Find where the given text appears and provide that cell's center as (x, y) coordinate. 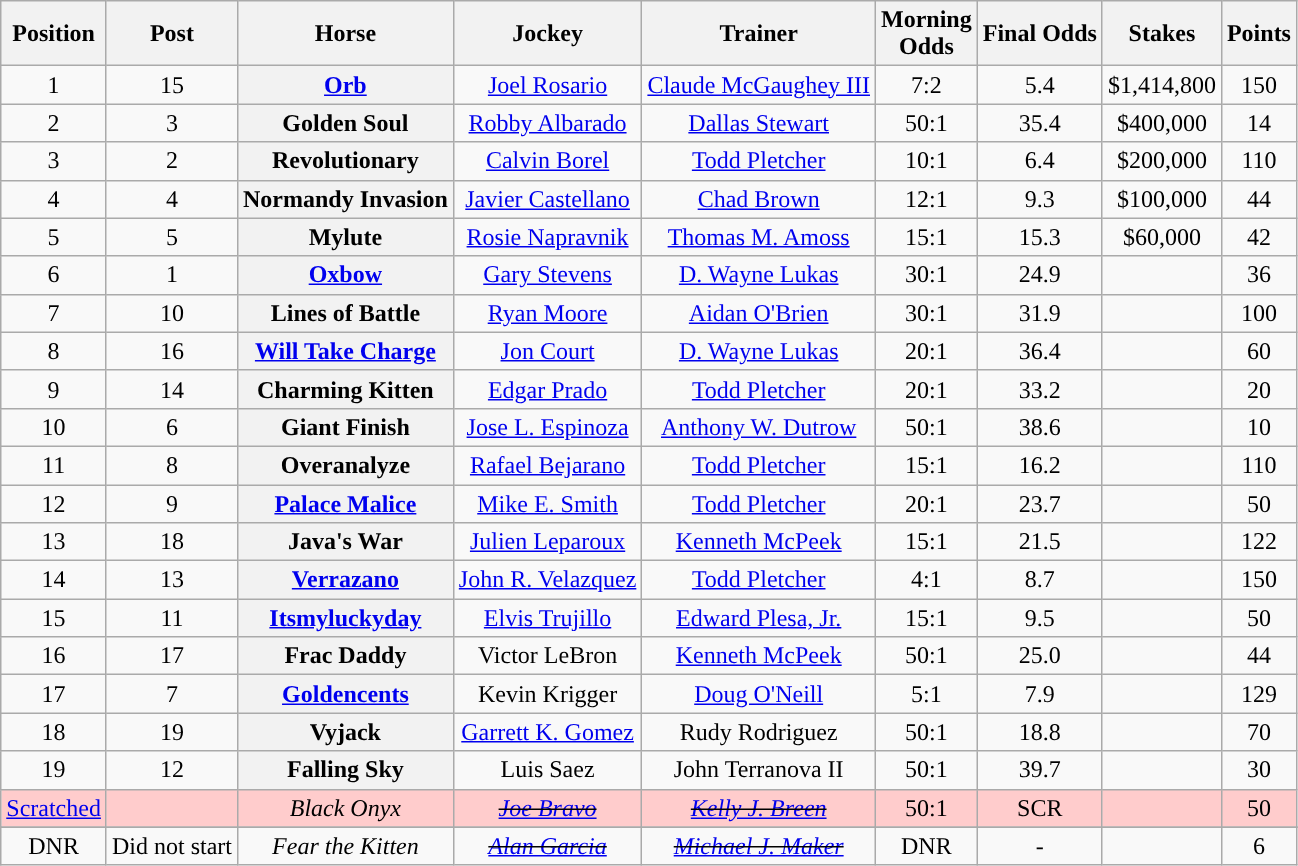
Michael J. Maker (759, 846)
129 (1258, 694)
$100,000 (1162, 199)
Horse (345, 34)
$200,000 (1162, 161)
4:1 (927, 580)
20 (1258, 389)
8.7 (1040, 580)
Joe Bravo (548, 808)
18.8 (1040, 732)
Orb (345, 85)
Rafael Bejarano (548, 465)
24.9 (1040, 275)
15.3 (1040, 237)
Final Odds (1040, 34)
Trainer (759, 34)
Did not start (172, 846)
36 (1258, 275)
Kevin Krigger (548, 694)
33.2 (1040, 389)
16.2 (1040, 465)
Rosie Napravnik (548, 237)
Falling Sky (345, 770)
Itsmyluckyday (345, 618)
Anthony W. Dutrow (759, 427)
70 (1258, 732)
Calvin Borel (548, 161)
Normandy Invasion (345, 199)
Jose L. Espinoza (548, 427)
30 (1258, 770)
Will Take Charge (345, 351)
Joel Rosario (548, 85)
Oxbow (345, 275)
Mike E. Smith (548, 503)
Javier Castellano (548, 199)
38.6 (1040, 427)
Julien Leparoux (548, 542)
100 (1258, 313)
Jockey (548, 34)
Post (172, 34)
Giant Finish (345, 427)
Black Onyx (345, 808)
35.4 (1040, 123)
Rudy Rodriguez (759, 732)
Golden Soul (345, 123)
Doug O'Neill (759, 694)
Points (1258, 34)
39.7 (1040, 770)
9.5 (1040, 618)
Edgar Prado (548, 389)
Verrazano (345, 580)
Elvis Trujillo (548, 618)
23.7 (1040, 503)
Edward Plesa, Jr. (759, 618)
Victor LeBron (548, 656)
31.9 (1040, 313)
Dallas Stewart (759, 123)
Mylute (345, 237)
Goldencents (345, 694)
$60,000 (1162, 237)
Ryan Moore (548, 313)
Thomas M. Amoss (759, 237)
7:2 (927, 85)
10:1 (927, 161)
Fear the Kitten (345, 846)
6.4 (1040, 161)
Lines of Battle (345, 313)
12:1 (927, 199)
7.9 (1040, 694)
Kelly J. Breen (759, 808)
Overanalyze (345, 465)
Java's War (345, 542)
- (1040, 846)
$400,000 (1162, 123)
SCR (1040, 808)
60 (1258, 351)
21.5 (1040, 542)
Jon Court (548, 351)
5.4 (1040, 85)
9.3 (1040, 199)
Claude McGaughey III (759, 85)
Revolutionary (345, 161)
Palace Malice (345, 503)
John R. Velazquez (548, 580)
122 (1258, 542)
25.0 (1040, 656)
Garrett K. Gomez (548, 732)
42 (1258, 237)
Alan Garcia (548, 846)
Frac Daddy (345, 656)
$1,414,800 (1162, 85)
Gary Stevens (548, 275)
Charming Kitten (345, 389)
Aidan O'Brien (759, 313)
Luis Saez (548, 770)
Scratched (54, 808)
36.4 (1040, 351)
Robby Albarado (548, 123)
Stakes (1162, 34)
5:1 (927, 694)
Position (54, 34)
MorningOdds (927, 34)
Chad Brown (759, 199)
Vyjack (345, 732)
John Terranova II (759, 770)
